Determine the [X, Y] coordinate at the center of the cell enclosing the given text.  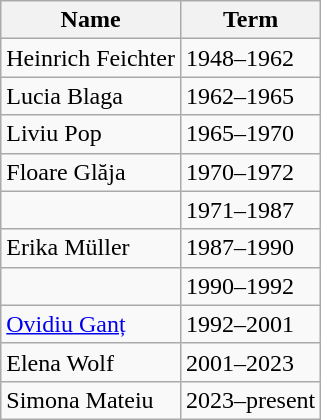
1971–1987 [250, 210]
Simona Mateiu [91, 400]
Lucia Blaga [91, 96]
1992–2001 [250, 324]
2001–2023 [250, 362]
Heinrich Feichter [91, 58]
Liviu Pop [91, 134]
1965–1970 [250, 134]
Floare Glăja [91, 172]
Name [91, 20]
1990–1992 [250, 286]
1962–1965 [250, 96]
Term [250, 20]
1948–1962 [250, 58]
Ovidiu Ganț [91, 324]
2023–present [250, 400]
1970–1972 [250, 172]
Erika Müller [91, 248]
Elena Wolf [91, 362]
1987–1990 [250, 248]
